Search for the cell housing the specified text and yield its [x, y] center coordinate. 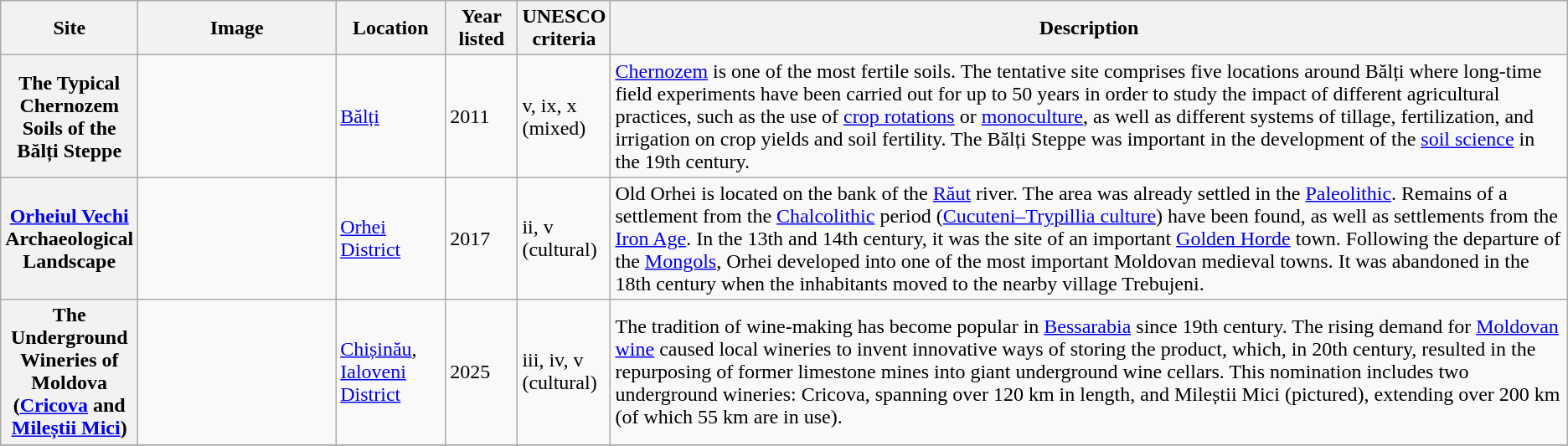
The Typical Chernozem Soils of the Bălți Steppe [70, 116]
v, ix, x (mixed) [565, 116]
ii, v (cultural) [565, 238]
Bălți [390, 116]
Image [237, 28]
iii, iv, v (cultural) [565, 372]
Chișinău, Ialoveni District [390, 372]
Orhei District [390, 238]
Orheiul Vechi Archaeological Landscape [70, 238]
Site [70, 28]
Description [1089, 28]
UNESCO criteria [565, 28]
Year listed [482, 28]
2025 [482, 372]
2017 [482, 238]
The Underground Wineries of Moldova (Cricova and Mileștii Mici) [70, 372]
Location [390, 28]
2011 [482, 116]
